Scan for the cell matching the given text and deliver its [x, y] coordinate at center. 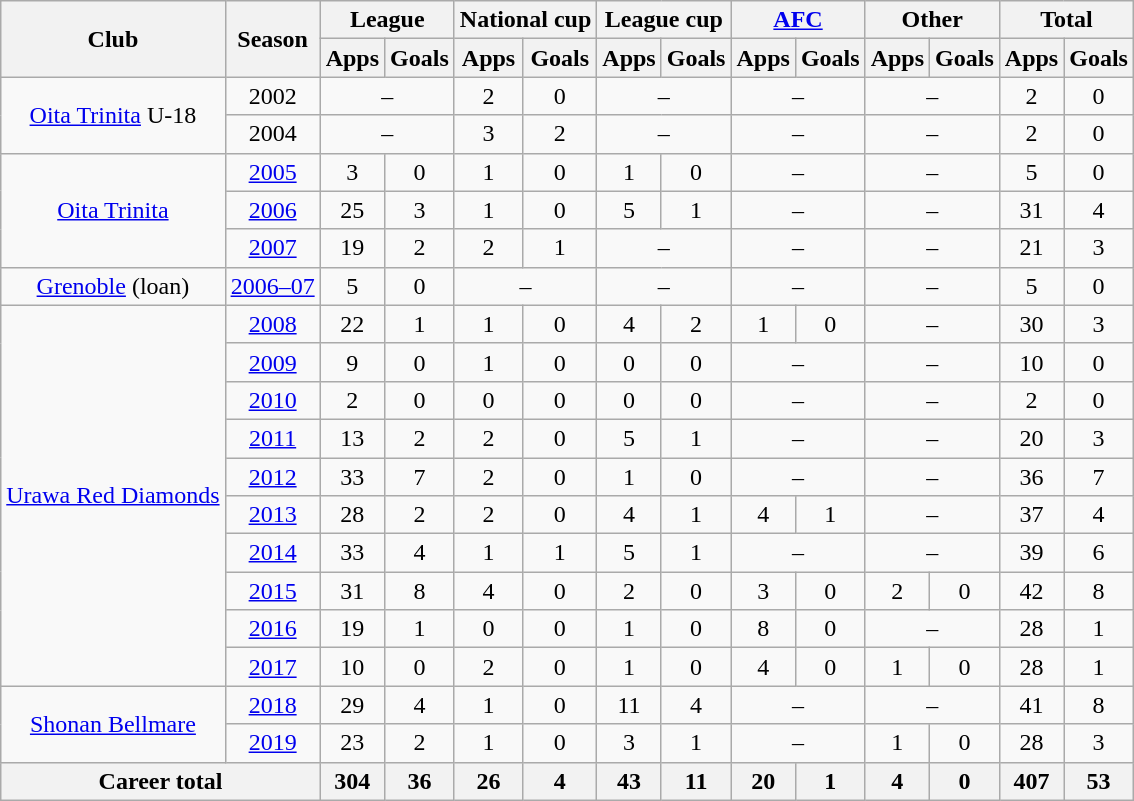
41 [1031, 705]
2008 [272, 324]
Oita Trinita U-18 [113, 115]
2006 [272, 210]
2018 [272, 705]
Club [113, 39]
Career total [160, 781]
League [387, 20]
29 [352, 705]
2009 [272, 362]
Other [932, 20]
23 [352, 743]
26 [488, 781]
2005 [272, 172]
2012 [272, 477]
2013 [272, 515]
AFC [798, 20]
Shonan Bellmare [113, 724]
304 [352, 781]
6 [1099, 553]
National cup [525, 20]
43 [629, 781]
22 [352, 324]
407 [1031, 781]
25 [352, 210]
2014 [272, 553]
Oita Trinita [113, 210]
2016 [272, 629]
2015 [272, 591]
2011 [272, 438]
League cup [664, 20]
30 [1031, 324]
53 [1099, 781]
37 [1031, 515]
2007 [272, 248]
2002 [272, 96]
2006–07 [272, 286]
42 [1031, 591]
2004 [272, 134]
Season [272, 39]
Grenoble (loan) [113, 286]
2019 [272, 743]
13 [352, 438]
Urawa Red Diamonds [113, 496]
21 [1031, 248]
9 [352, 362]
2010 [272, 400]
Total [1066, 20]
39 [1031, 553]
2017 [272, 667]
